Return the (X, Y) coordinate for the center point of the cell that contains the specified text.  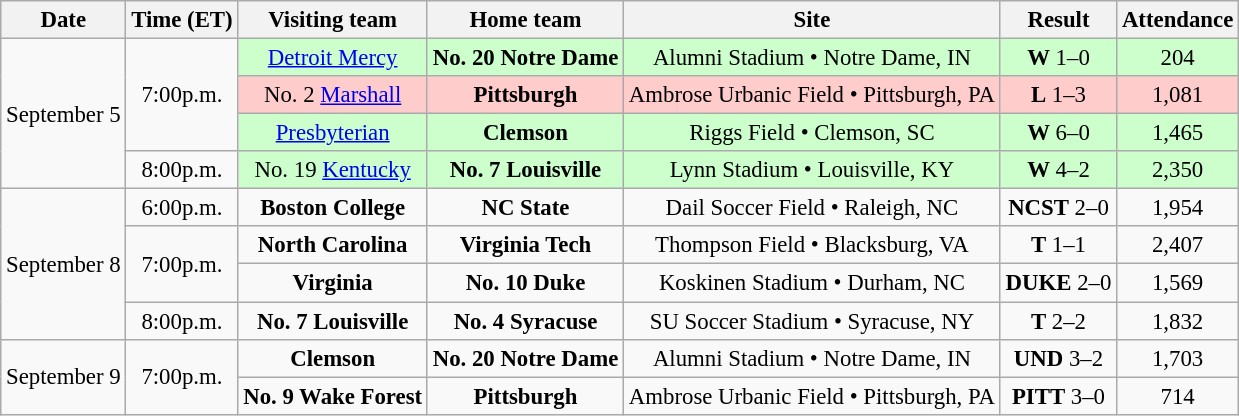
Date (64, 20)
1,703 (1178, 358)
No. 19 Kentucky (332, 170)
W 4–2 (1058, 170)
Koskinen Stadium • Durham, NC (812, 283)
Presbyterian (332, 133)
NC State (525, 208)
Thompson Field • Blacksburg, VA (812, 245)
Boston College (332, 208)
1,081 (1178, 95)
September 8 (64, 264)
1,954 (1178, 208)
Virginia (332, 283)
2,350 (1178, 170)
UND 3–2 (1058, 358)
Lynn Stadium • Louisville, KY (812, 170)
Site (812, 20)
Dail Soccer Field • Raleigh, NC (812, 208)
6:00p.m. (182, 208)
1,832 (1178, 321)
September 5 (64, 114)
DUKE 2–0 (1058, 283)
No. 10 Duke (525, 283)
Time (ET) (182, 20)
No. 4 Syracuse (525, 321)
North Carolina (332, 245)
1,465 (1178, 133)
Riggs Field • Clemson, SC (812, 133)
W 6–0 (1058, 133)
PITT 3–0 (1058, 396)
SU Soccer Stadium • Syracuse, NY (812, 321)
204 (1178, 58)
T 2–2 (1058, 321)
L 1–3 (1058, 95)
Home team (525, 20)
W 1–0 (1058, 58)
Result (1058, 20)
No. 2 Marshall (332, 95)
NCST 2–0 (1058, 208)
Virginia Tech (525, 245)
2,407 (1178, 245)
No. 9 Wake Forest (332, 396)
T 1–1 (1058, 245)
Attendance (1178, 20)
September 9 (64, 376)
Detroit Mercy (332, 58)
Visiting team (332, 20)
1,569 (1178, 283)
714 (1178, 396)
